Search for the cell housing the specified text and yield its (x, y) center coordinate. 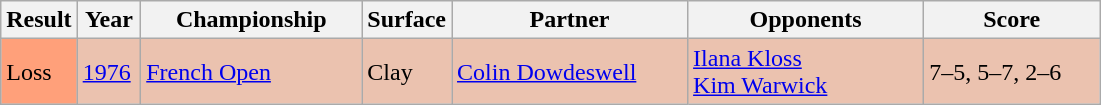
Year (109, 20)
Surface (407, 20)
French Open (252, 72)
Result (39, 20)
Ilana Kloss Kim Warwick (806, 72)
Loss (39, 72)
Championship (252, 20)
Score (1012, 20)
7–5, 5–7, 2–6 (1012, 72)
Colin Dowdeswell (570, 72)
1976 (109, 72)
Partner (570, 20)
Clay (407, 72)
Opponents (806, 20)
